Search for the cell housing the specified text and yield its (X, Y) center coordinate. 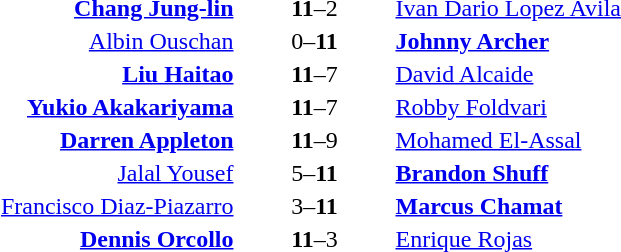
11–9 (314, 140)
5–11 (314, 173)
3–11 (314, 206)
0–11 (314, 41)
